Detect which cell encompasses the target text, then output its (x, y) center coordinate. 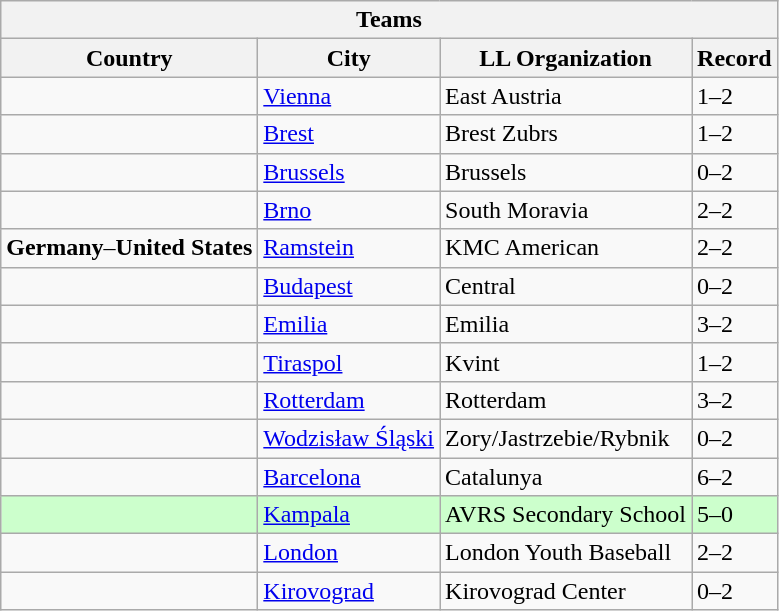
Budapest (349, 286)
Vienna (349, 96)
Catalunya (566, 477)
London Youth Baseball (566, 553)
LL Organization (566, 58)
Brest (349, 134)
6–2 (735, 477)
Kampala (349, 515)
Germany–United States (130, 248)
Brest Zubrs (566, 134)
Ramstein (349, 248)
5–0 (735, 515)
Kirovograd Center (566, 591)
Central (566, 286)
AVRS Secondary School (566, 515)
Record (735, 58)
City (349, 58)
Barcelona (349, 477)
KMC American (566, 248)
Kirovograd (349, 591)
Wodzisław Śląski (349, 438)
Teams (389, 20)
Kvint (566, 362)
Zory/Jastrzebie/Rybnik (566, 438)
East Austria (566, 96)
Country (130, 58)
Tiraspol (349, 362)
London (349, 553)
South Moravia (566, 210)
Brno (349, 210)
